Return [X, Y] of the center of cell containing provided text 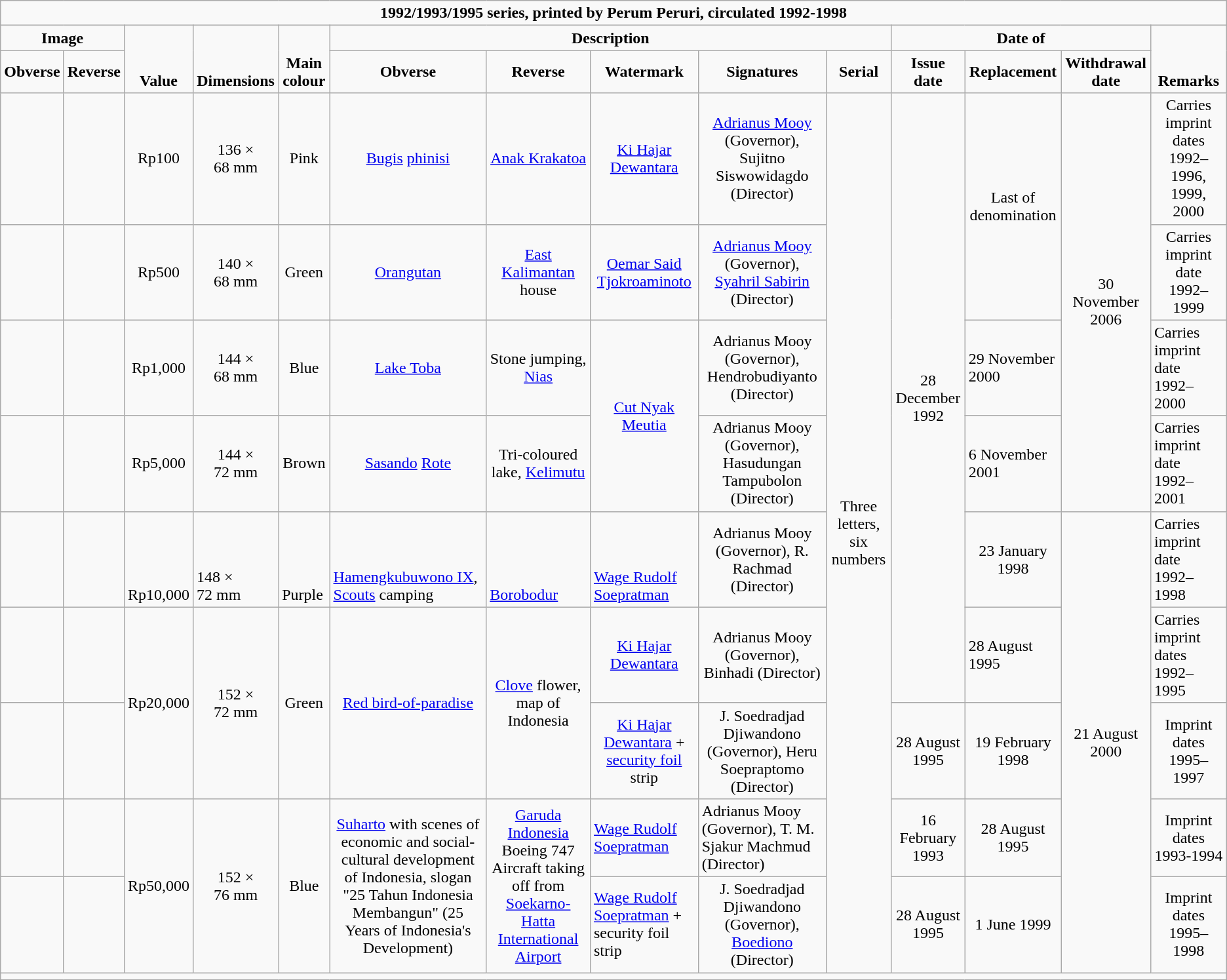
19 February 1998 [1013, 751]
Orangutan [408, 272]
Imprint dates 1995–1997 [1188, 751]
Adrianus Mooy (Governor), Syahril Sabirin (Director) [762, 272]
152 × 76 mm [236, 885]
Wage Rudolf Soepratman + security foil strip [644, 924]
29 November 2000 [1013, 368]
Image [63, 38]
Carries imprint date 1992–1998 [1188, 559]
Carries imprint date 1992–2000 [1188, 368]
Lake Toba [408, 368]
Brown [304, 463]
Bugis phinisi [408, 159]
144 × 68 mm [236, 368]
Adrianus Mooy (Governor), Hasudungan Tampubolon (Director) [762, 463]
140 × 68 mm [236, 272]
Adrianus Mooy (Governor), T. M. Sjakur Machmud (Director) [762, 838]
Adrianus Mooy (Governor), Hendrobudiyanto (Director) [762, 368]
Withdrawal date [1106, 72]
Rp1,000 [159, 368]
6 November 2001 [1013, 463]
Dimensions [236, 59]
16 February 1993 [928, 838]
Rp100 [159, 159]
Replacement [1013, 72]
Cut Nyak Meutia [644, 416]
Rp50,000 [159, 885]
Serial [859, 72]
Three letters, six numbers [859, 533]
Adrianus Mooy (Governor), R. Rachmad (Director) [762, 559]
Rp20,000 [159, 703]
Tri-coloured lake, Kelimutu [539, 463]
Borobodur [539, 559]
Oemar Said Tjokroaminoto [644, 272]
1992/1993/1995 series, printed by Perum Peruri, circulated 1992-1998 [613, 13]
Carries imprint dates 1992–1995 [1188, 655]
148 × 72 mm [236, 559]
Adrianus Mooy (Governor), Sujitno Siswowidagdo (Director) [762, 159]
Remarks [1188, 59]
152 × 72 mm [236, 703]
Rp5,000 [159, 463]
East Kalimantan house [539, 272]
21 August 2000 [1106, 742]
Imprint dates 1995–1998 [1188, 924]
J. Soedradjad Djiwandono (Governor), Boediono (Director) [762, 924]
Pink [304, 159]
Anak Krakatoa [539, 159]
Rp500 [159, 272]
Clove flower, map of Indonesia [539, 703]
Signatures [762, 72]
Purple [304, 559]
136 × 68 mm [236, 159]
Date of [1021, 38]
Sasando Rote [408, 463]
Carries imprint dates 1992–1996, 1999, 2000 [1188, 159]
Value [159, 59]
Carries imprint date 1992–2001 [1188, 463]
Main colour [304, 59]
1 June 1999 [1013, 924]
Stone jumping, Nias [539, 368]
Ki Hajar Dewantara + security foil strip [644, 751]
Last of denomination [1013, 206]
Imprint dates 1993-1994 [1188, 838]
Carries imprint date 1992–1999 [1188, 272]
23 January 1998 [1013, 559]
J. Soedradjad Djiwandono (Governor), Heru Soepraptomo (Director) [762, 751]
Description [611, 38]
30 November 2006 [1106, 302]
Watermark [644, 72]
Adrianus Mooy (Governor), Binhadi (Director) [762, 655]
144 × 72 mm [236, 463]
Garuda Indonesia Boeing 747 Aircraft taking off from Soekarno-Hatta International Airport [539, 885]
Hamengkubuwono IX, Scouts camping [408, 559]
Issue date [928, 72]
Rp10,000 [159, 559]
Red bird-of-paradise [408, 703]
28 December 1992 [928, 398]
